Identify which cell holds the provided text, then report its (x, y) central coordinate. 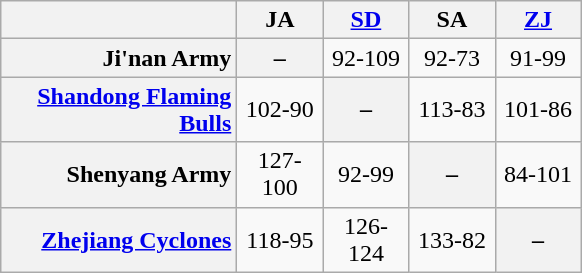
102-90 (280, 110)
101-86 (538, 110)
SA (452, 20)
Zhejiang Cyclones (119, 240)
Shandong Flaming Bulls (119, 110)
Ji'nan Army (119, 58)
SD (366, 20)
113-83 (452, 110)
92-109 (366, 58)
JA (280, 20)
127-100 (280, 174)
92-73 (452, 58)
ZJ (538, 20)
118-95 (280, 240)
126-124 (366, 240)
84-101 (538, 174)
92-99 (366, 174)
Shenyang Army (119, 174)
91-99 (538, 58)
133-82 (452, 240)
